Search for the cell housing the specified text and yield its [x, y] center coordinate. 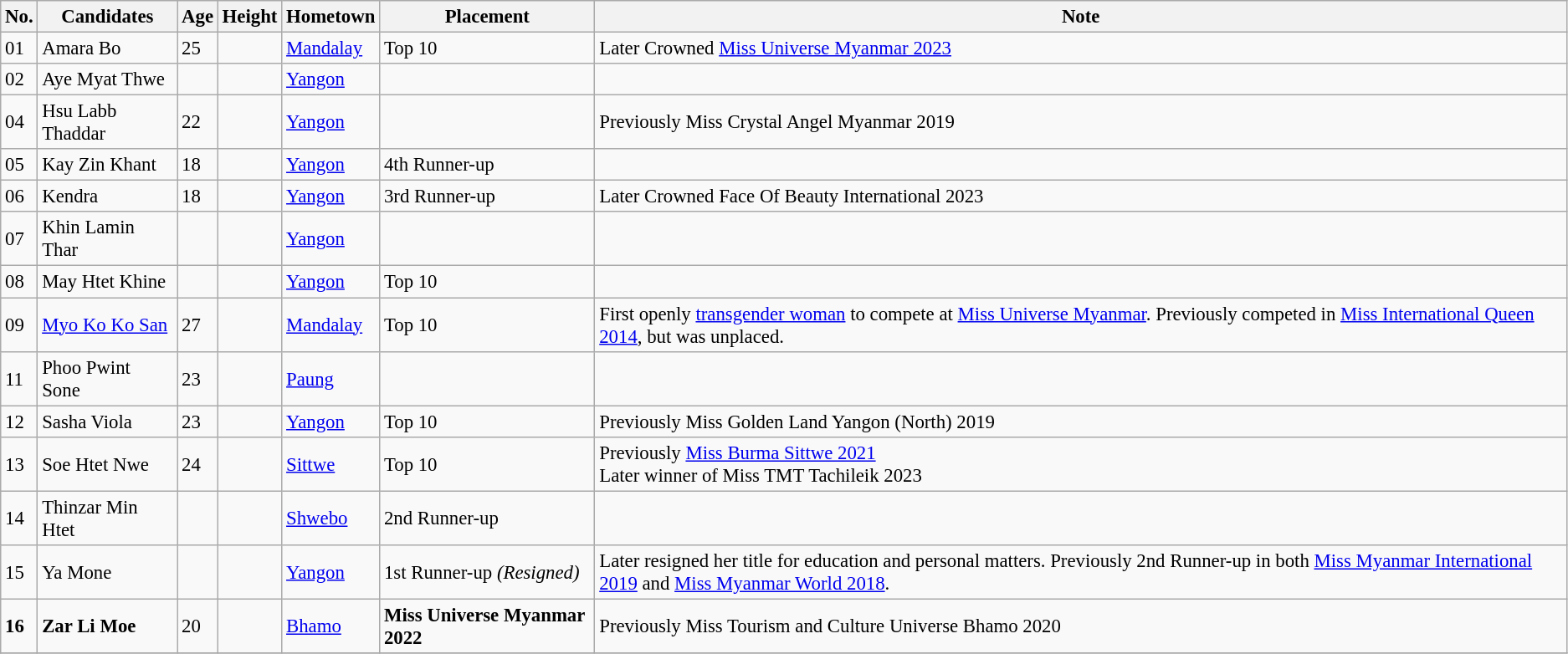
Previously Miss Burma Sittwe 2021Later winner of Miss TMT Tachileik 2023 [1081, 463]
2nd Runner-up [487, 519]
Placement [487, 17]
Myo Ko Ko San [107, 324]
Later Crowned Face Of Beauty International 2023 [1081, 197]
4th Runner-up [487, 165]
25 [197, 49]
Sasha Viola [107, 422]
No. [19, 17]
15 [19, 572]
07 [19, 239]
22 [197, 122]
Zar Li Moe [107, 626]
08 [19, 282]
Hometown [331, 17]
Ya Mone [107, 572]
Hsu Labb Thaddar [107, 122]
Paung [331, 378]
Height [249, 17]
27 [197, 324]
Previously Miss Crystal Angel Myanmar 2019 [1081, 122]
13 [19, 463]
Previously Miss Golden Land Yangon (North) 2019 [1081, 422]
16 [19, 626]
Note [1081, 17]
Phoo Pwint Sone [107, 378]
02 [19, 79]
Kay Zin Khant [107, 165]
05 [19, 165]
First openly transgender woman to compete at Miss Universe Myanmar. Previously competed in Miss International Queen 2014, but was unplaced. [1081, 324]
Bhamo [331, 626]
Previously Miss Tourism and Culture Universe Bhamo 2020 [1081, 626]
04 [19, 122]
01 [19, 49]
Miss Universe Myanmar 2022 [487, 626]
Sittwe [331, 463]
Khin Lamin Thar [107, 239]
3rd Runner-up [487, 197]
Kendra [107, 197]
May Htet Khine [107, 282]
Thinzar Min Htet [107, 519]
11 [19, 378]
Candidates [107, 17]
1st Runner-up (Resigned) [487, 572]
24 [197, 463]
Soe Htet Nwe [107, 463]
09 [19, 324]
Age [197, 17]
12 [19, 422]
20 [197, 626]
Aye Myat Thwe [107, 79]
Later Crowned Miss Universe Myanmar 2023 [1081, 49]
14 [19, 519]
06 [19, 197]
Shwebo [331, 519]
Amara Bo [107, 49]
